Identify which cell holds the provided text, then report its (X, Y) central coordinate. 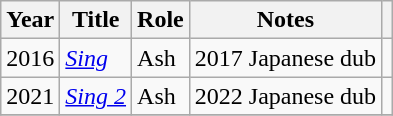
Notes (285, 20)
Year (30, 20)
Sing 2 (96, 96)
2021 (30, 96)
Title (96, 20)
2016 (30, 58)
2017 Japanese dub (285, 58)
Sing (96, 58)
Role (161, 20)
2022 Japanese dub (285, 96)
